Locate the cell with the specified text and output its [X, Y] center coordinate. 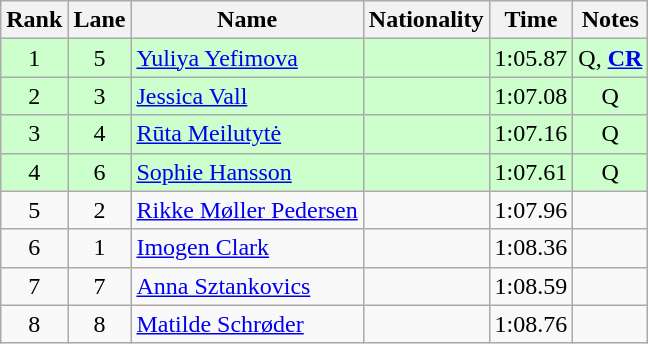
Sophie Hansson [247, 172]
1:08.76 [531, 324]
1:07.61 [531, 172]
Anna Sztankovics [247, 286]
Rikke Møller Pedersen [247, 210]
Name [247, 20]
Rūta Meilutytė [247, 134]
1:07.16 [531, 134]
Lane [100, 20]
1:08.59 [531, 286]
Yuliya Yefimova [247, 58]
Notes [610, 20]
Q, CR [610, 58]
Time [531, 20]
Imogen Clark [247, 248]
Jessica Vall [247, 96]
1:08.36 [531, 248]
1:07.96 [531, 210]
Matilde Schrøder [247, 324]
1:07.08 [531, 96]
Rank [34, 20]
1:05.87 [531, 58]
Nationality [426, 20]
